For the text-containing cell, return its midpoint in [x, y] coordinate format. 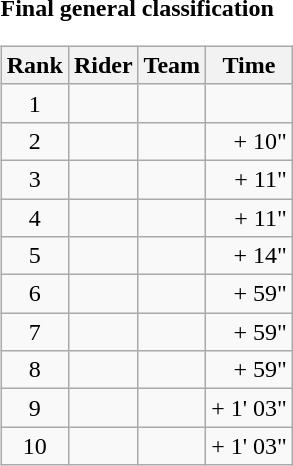
1 [34, 103]
5 [34, 256]
8 [34, 370]
2 [34, 141]
3 [34, 179]
Team [172, 65]
7 [34, 332]
+ 14" [250, 256]
6 [34, 294]
Rider [103, 65]
9 [34, 408]
10 [34, 446]
4 [34, 217]
Time [250, 65]
Rank [34, 65]
+ 10" [250, 141]
